Scan for the cell matching the given text and deliver its (x, y) coordinate at center. 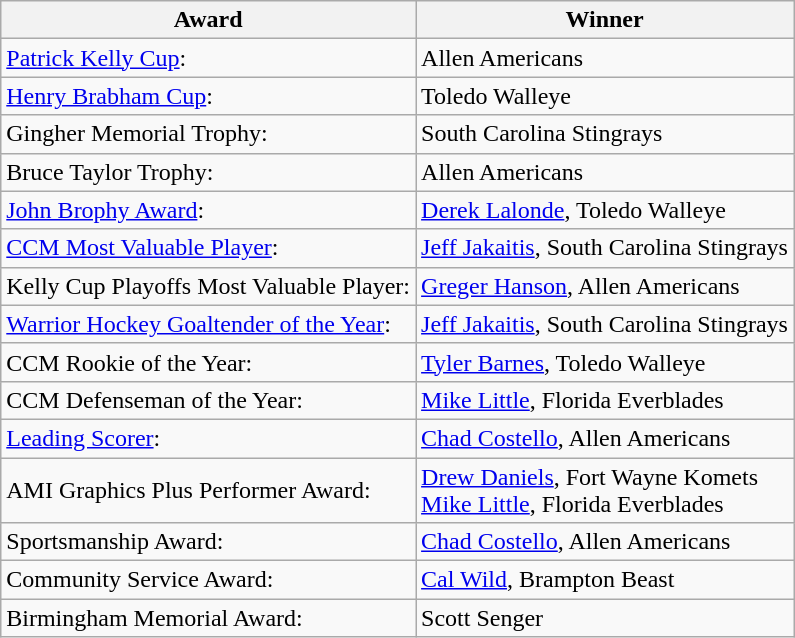
South Carolina Stingrays (605, 134)
Winner (605, 20)
Mike Little, Florida Everblades (605, 400)
Bruce Taylor Trophy: (208, 172)
Kelly Cup Playoffs Most Valuable Player: (208, 286)
CCM Most Valuable Player: (208, 248)
Cal Wild, Brampton Beast (605, 580)
CCM Defenseman of the Year: (208, 400)
Gingher Memorial Trophy: (208, 134)
Leading Scorer: (208, 438)
Community Service Award: (208, 580)
CCM Rookie of the Year: (208, 362)
Sportsmanship Award: (208, 542)
Birmingham Memorial Award: (208, 618)
Patrick Kelly Cup: (208, 58)
Tyler Barnes, Toledo Walleye (605, 362)
Drew Daniels, Fort Wayne KometsMike Little, Florida Everblades (605, 490)
Henry Brabham Cup: (208, 96)
Toledo Walleye (605, 96)
Greger Hanson, Allen Americans (605, 286)
Warrior Hockey Goaltender of the Year: (208, 324)
Scott Senger (605, 618)
Derek Lalonde, Toledo Walleye (605, 210)
AMI Graphics Plus Performer Award: (208, 490)
Award (208, 20)
John Brophy Award: (208, 210)
